From the cell containing the given text, extract its center point as [X, Y] coordinate. 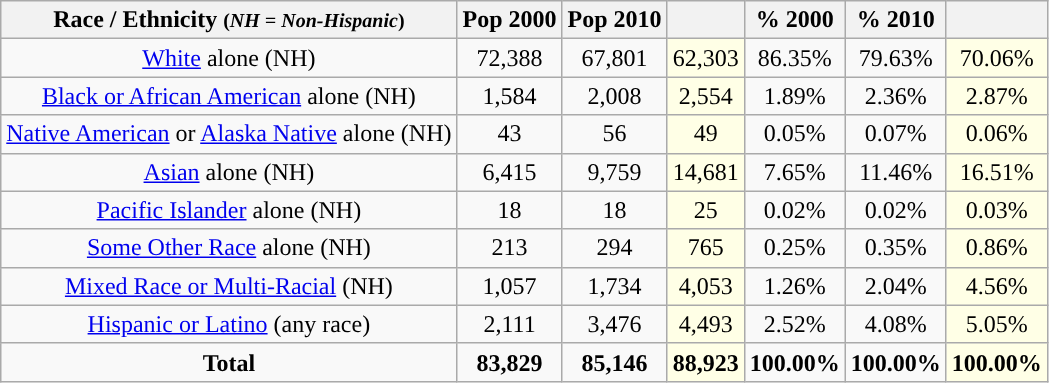
1,057 [510, 286]
70.06% [996, 58]
43 [510, 134]
213 [510, 248]
Pop 2010 [614, 20]
67,801 [614, 58]
3,476 [614, 324]
Black or African American alone (NH) [229, 96]
Native American or Alaska Native alone (NH) [229, 134]
85,146 [614, 362]
White alone (NH) [229, 58]
0.05% [794, 134]
Hispanic or Latino (any race) [229, 324]
0.07% [896, 134]
Pop 2000 [510, 20]
11.46% [896, 172]
62,303 [706, 58]
1.26% [794, 286]
Mixed Race or Multi-Racial (NH) [229, 286]
0.86% [996, 248]
4.56% [996, 286]
2,111 [510, 324]
Some Other Race alone (NH) [229, 248]
294 [614, 248]
72,388 [510, 58]
5.05% [996, 324]
0.35% [896, 248]
Total [229, 362]
% 2000 [794, 20]
49 [706, 134]
4.08% [896, 324]
Pacific Islander alone (NH) [229, 210]
1.89% [794, 96]
56 [614, 134]
Race / Ethnicity (NH = Non-Hispanic) [229, 20]
4,053 [706, 286]
9,759 [614, 172]
2.52% [794, 324]
88,923 [706, 362]
% 2010 [896, 20]
79.63% [896, 58]
Asian alone (NH) [229, 172]
0.06% [996, 134]
1,734 [614, 286]
4,493 [706, 324]
765 [706, 248]
25 [706, 210]
83,829 [510, 362]
7.65% [794, 172]
0.03% [996, 210]
2,008 [614, 96]
2.04% [896, 286]
86.35% [794, 58]
2.36% [896, 96]
2,554 [706, 96]
2.87% [996, 96]
6,415 [510, 172]
1,584 [510, 96]
16.51% [996, 172]
14,681 [706, 172]
0.25% [794, 248]
